Output the [x, y] coordinate of the center of the cell containing the given text.  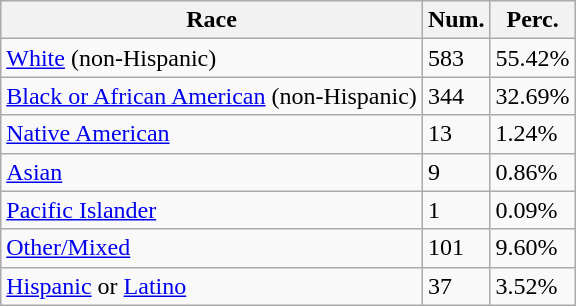
Perc. [532, 20]
Black or African American (non-Hispanic) [212, 96]
55.42% [532, 58]
Asian [212, 172]
32.69% [532, 96]
Other/Mixed [212, 248]
0.86% [532, 172]
Native American [212, 134]
3.52% [532, 286]
Hispanic or Latino [212, 286]
13 [456, 134]
Race [212, 20]
1.24% [532, 134]
344 [456, 96]
0.09% [532, 210]
101 [456, 248]
White (non-Hispanic) [212, 58]
9 [456, 172]
1 [456, 210]
Pacific Islander [212, 210]
Num. [456, 20]
37 [456, 286]
9.60% [532, 248]
583 [456, 58]
